Determine the [X, Y] coordinate at the center of the cell enclosing the given text.  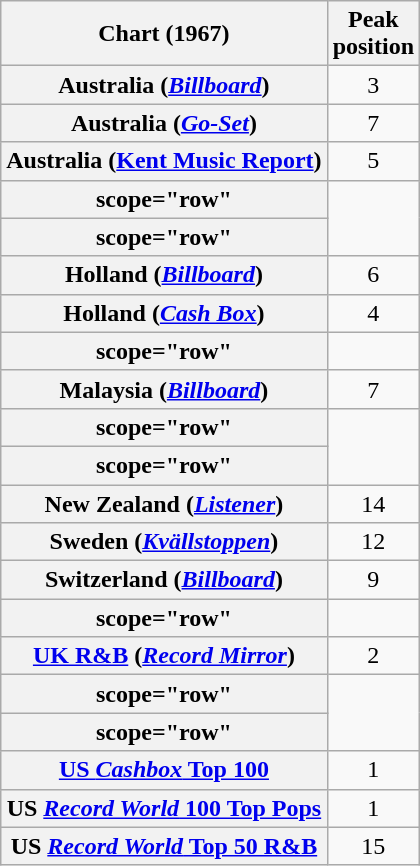
UK R&B (Record Mirror) [164, 656]
15 [373, 846]
Switzerland (Billboard) [164, 580]
New Zealand (Listener) [164, 503]
14 [373, 503]
Sweden (Kvällstoppen) [164, 542]
Holland (Billboard) [164, 275]
Peakposition [373, 34]
Australia (Kent Music Report) [164, 161]
6 [373, 275]
2 [373, 656]
3 [373, 85]
US Record World 100 Top Pops [164, 808]
9 [373, 580]
12 [373, 542]
Malaysia (Billboard) [164, 389]
Chart (1967) [164, 34]
US Cashbox Top 100 [164, 770]
Australia (Billboard) [164, 85]
Holland (Cash Box) [164, 313]
US Record World Top 50 R&B [164, 846]
Australia (Go-Set) [164, 123]
4 [373, 313]
5 [373, 161]
